Find where the given text appears and provide that cell's center as [X, Y] coordinate. 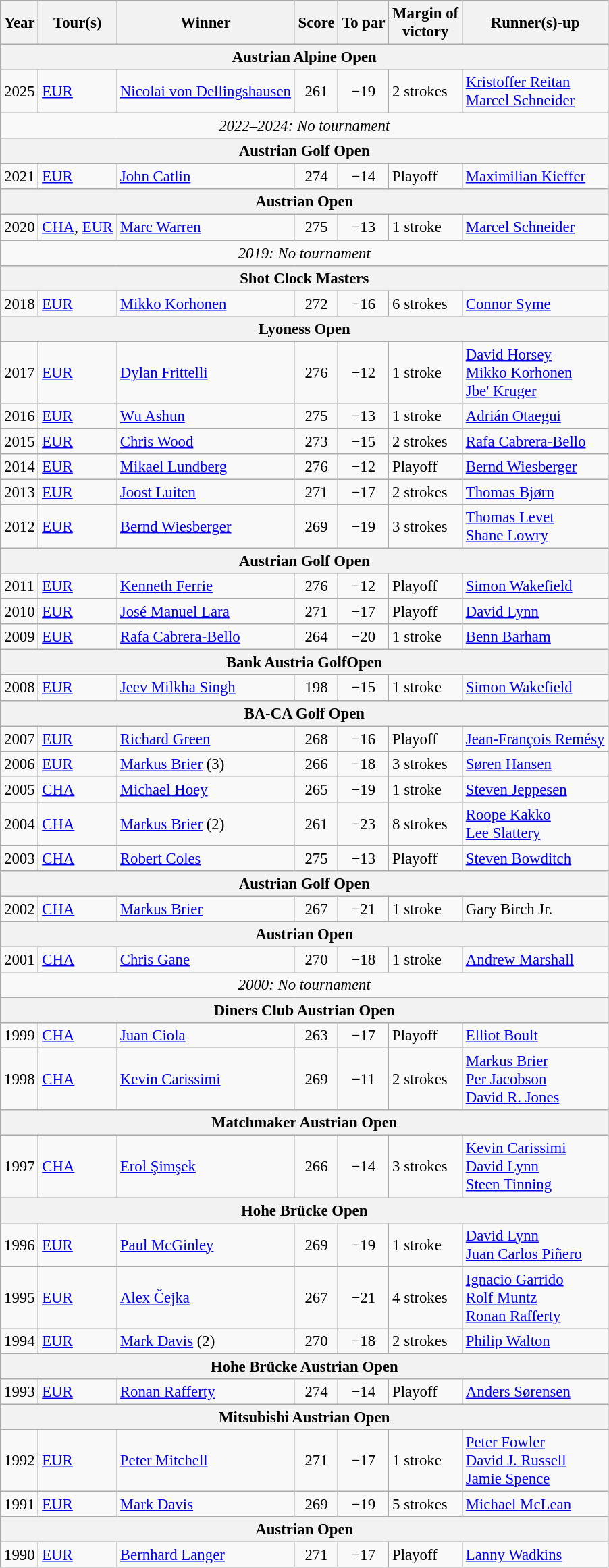
Erol Şimşek [206, 1167]
2020 [20, 227]
Diners Club Austrian Open [304, 1011]
272 [316, 304]
−20 [363, 637]
Steven Bowditch [535, 858]
Lyoness Open [304, 329]
1992 [20, 1461]
Roope Kakko Lee Slattery [535, 824]
Richard Green [206, 739]
−23 [363, 824]
Markus Brier Per Jacobson David R. Jones [535, 1080]
Robert Coles [206, 858]
2004 [20, 824]
1994 [20, 1341]
John Catlin [206, 177]
2017 [20, 372]
265 [316, 789]
1999 [20, 1036]
Michael McLean [535, 1504]
6 strokes [425, 304]
1995 [20, 1297]
Hohe Brücke Austrian Open [304, 1366]
2015 [20, 441]
Mark Davis (2) [206, 1341]
Michael Hoey [206, 789]
Lanny Wadkins [535, 1555]
2016 [20, 416]
Year [20, 23]
Markus Brier (3) [206, 764]
Elliot Boult [535, 1036]
8 strokes [425, 824]
David Lynn Juan Carlos Piñero [535, 1244]
David Lynn [535, 612]
Kevin Carissimi [206, 1080]
Thomas Levet Shane Lowry [535, 526]
2018 [20, 304]
2003 [20, 858]
Bank Austria GolfOpen [304, 663]
1993 [20, 1392]
Kristoffer Reitan Marcel Schneider [535, 92]
Mark Davis [206, 1504]
2009 [20, 637]
Bernhard Langer [206, 1555]
Nicolai von Dellingshausen [206, 92]
2002 [20, 909]
Matchmaker Austrian Open [304, 1123]
Mikael Lundberg [206, 467]
2001 [20, 960]
Tour(s) [78, 23]
Mitsubishi Austrian Open [304, 1417]
Margin ofvictory [425, 23]
Alex Čejka [206, 1297]
2014 [20, 467]
Connor Syme [535, 304]
Thomas Bjørn [535, 492]
To par [363, 23]
Kenneth Ferrie [206, 586]
Austrian Alpine Open [304, 57]
1990 [20, 1555]
Jean-François Remésy [535, 739]
5 strokes [425, 1504]
−11 [363, 1080]
2000: No tournament [304, 985]
2007 [20, 739]
Winner [206, 23]
Kevin Carissimi David Lynn Steen Tinning [535, 1167]
José Manuel Lara [206, 612]
Paul McGinley [206, 1244]
2019: No tournament [304, 253]
Gary Birch Jr. [535, 909]
Adrián Otaegui [535, 416]
Hohe Brücke Open [304, 1210]
263 [316, 1036]
Chris Gane [206, 960]
CHA, EUR [78, 227]
David Horsey Mikko Korhonen Jbe' Kruger [535, 372]
1997 [20, 1167]
Peter Mitchell [206, 1461]
2025 [20, 92]
2013 [20, 492]
2010 [20, 612]
198 [316, 688]
Andrew Marshall [535, 960]
Marcel Schneider [535, 227]
2021 [20, 177]
264 [316, 637]
Markus Brier (2) [206, 824]
Søren Hansen [535, 764]
Score [316, 23]
1996 [20, 1244]
Mikko Korhonen [206, 304]
Shot Clock Masters [304, 278]
Jeev Milkha Singh [206, 688]
Anders Sørensen [535, 1392]
Marc Warren [206, 227]
Markus Brier [206, 909]
Dylan Frittelli [206, 372]
Joost Luiten [206, 492]
273 [316, 441]
Ronan Rafferty [206, 1392]
268 [316, 739]
1998 [20, 1080]
Runner(s)-up [535, 23]
BA-CA Golf Open [304, 713]
Benn Barham [535, 637]
2022–2024: No tournament [304, 126]
Steven Jeppesen [535, 789]
Ignacio Garrido Rolf Muntz Ronan Rafferty [535, 1297]
2008 [20, 688]
1991 [20, 1504]
Peter Fowler David J. Russell Jamie Spence [535, 1461]
Juan Ciola [206, 1036]
2011 [20, 586]
Wu Ashun [206, 416]
Philip Walton [535, 1341]
2012 [20, 526]
Chris Wood [206, 441]
2005 [20, 789]
2006 [20, 764]
Maximilian Kieffer [535, 177]
4 strokes [425, 1297]
